Detect which cell encompasses the target text, then output its [x, y] center coordinate. 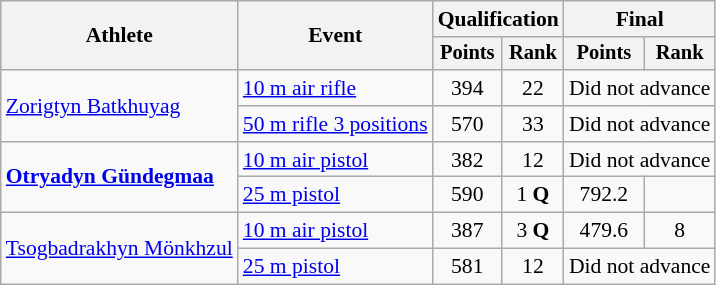
3 Q [533, 231]
590 [468, 195]
479.6 [604, 231]
387 [468, 231]
10 m air rifle [336, 88]
Athlete [120, 36]
50 m rifle 3 positions [336, 124]
382 [468, 160]
Zorigtyn Batkhuyag [120, 106]
1 Q [533, 195]
22 [533, 88]
Final [640, 19]
33 [533, 124]
792.2 [604, 195]
Event [336, 36]
Otryadyn Gündegmaa [120, 178]
394 [468, 88]
8 [680, 231]
570 [468, 124]
Qualification [498, 19]
581 [468, 267]
Tsogbadrakhyn Mönkhzul [120, 248]
